Pinpoint the cell where the given text exists, returning its (X, Y) midpoint coordinate. 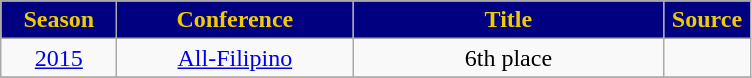
2015 (59, 58)
Title (508, 20)
6th place (508, 58)
Conference (235, 20)
Source (707, 20)
All-Filipino (235, 58)
Season (59, 20)
